Identify which cell holds the provided text, then report its [X, Y] central coordinate. 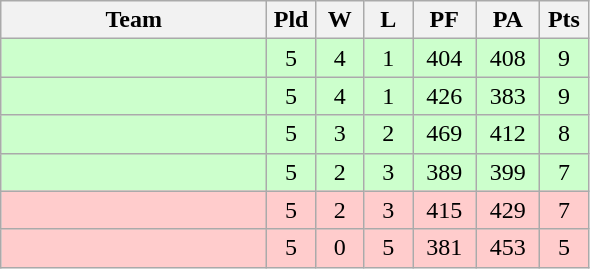
8 [564, 134]
426 [444, 96]
389 [444, 172]
0 [340, 248]
Pts [564, 20]
453 [508, 248]
Team [134, 20]
PA [508, 20]
383 [508, 96]
399 [508, 172]
L [388, 20]
Pld [292, 20]
PF [444, 20]
408 [508, 58]
469 [444, 134]
W [340, 20]
412 [508, 134]
415 [444, 210]
381 [444, 248]
429 [508, 210]
404 [444, 58]
